Pinpoint the cell where the given text exists, returning its (x, y) midpoint coordinate. 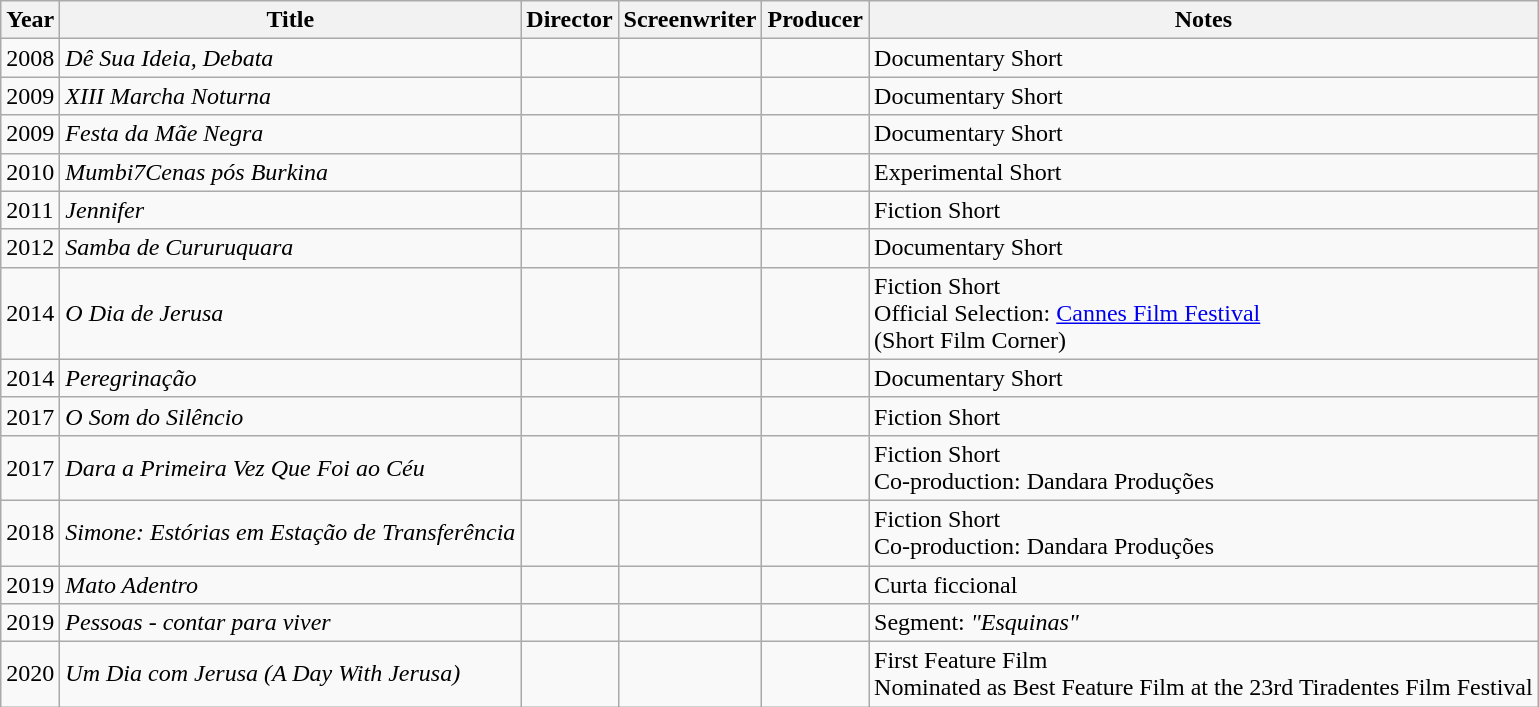
2012 (30, 248)
Jennifer (290, 210)
First Feature FilmNominated as Best Feature Film at the 23rd Tiradentes Film Festival (1204, 674)
Dara a Primeira Vez Que Foi ao Céu (290, 468)
Samba de Cururuquara (290, 248)
Um Dia com Jerusa (A Day With Jerusa) (290, 674)
Fiction ShortOfficial Selection: Cannes Film Festival(Short Film Corner) (1204, 313)
2018 (30, 532)
2008 (30, 58)
Experimental Short (1204, 172)
Pessoas - contar para viver (290, 623)
Peregrinação (290, 378)
Simone: Estórias em Estação de Transferência (290, 532)
O Dia de Jerusa (290, 313)
Director (570, 20)
Producer (816, 20)
Mumbi7Cenas pós Burkina (290, 172)
XIII Marcha Noturna (290, 96)
Screenwriter (690, 20)
Dê Sua Ideia, Debata (290, 58)
Curta ficcional (1204, 585)
Mato Adentro (290, 585)
Notes (1204, 20)
2020 (30, 674)
O Som do Silêncio (290, 416)
Segment: "Esquinas" (1204, 623)
Year (30, 20)
Festa da Mãe Negra (290, 134)
2010 (30, 172)
2011 (30, 210)
Title (290, 20)
